Detect which cell encompasses the target text, then output its [X, Y] center coordinate. 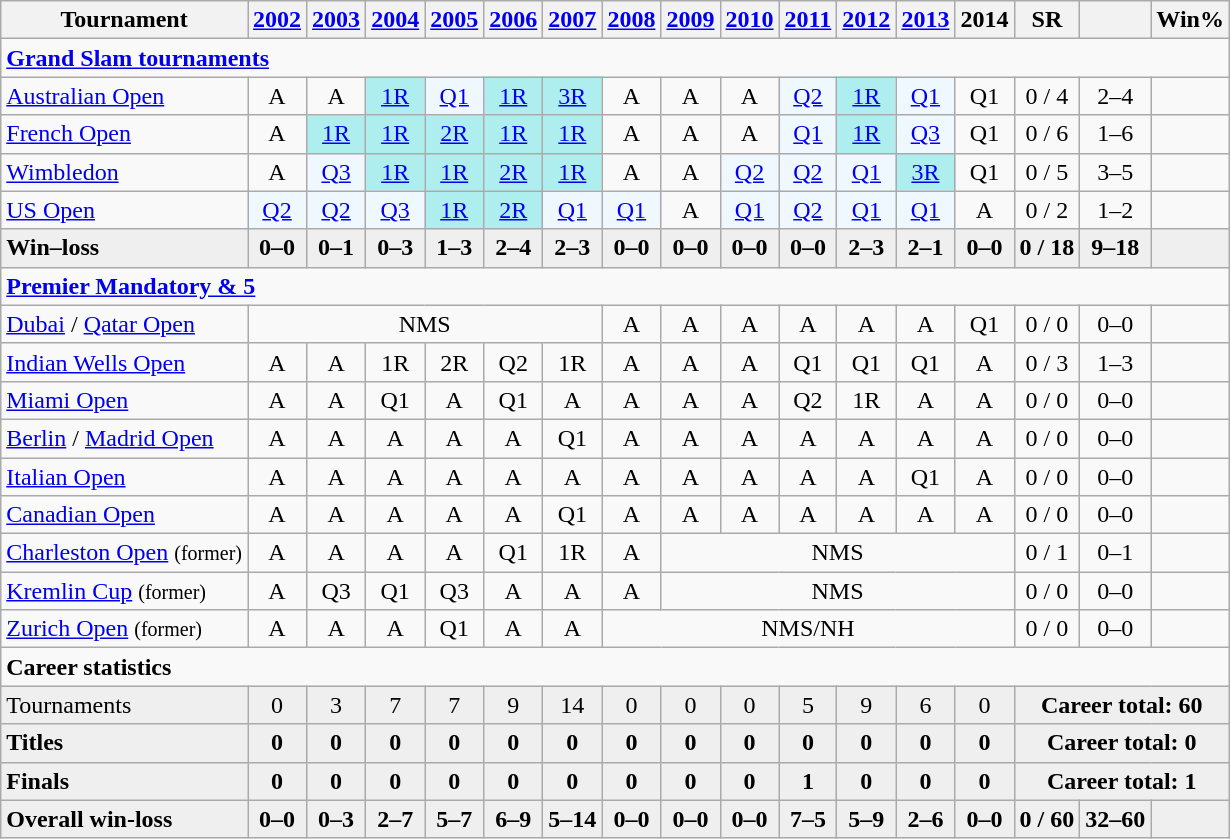
5–7 [454, 819]
Win% [1190, 20]
Career total: 1 [1122, 781]
2008 [632, 20]
2013 [926, 20]
5 [808, 705]
Miami Open [124, 400]
2005 [454, 20]
Career total: 60 [1122, 705]
Dubai / Qatar Open [124, 324]
Win–loss [124, 248]
2003 [336, 20]
Charleston Open (former) [124, 553]
6–9 [514, 819]
1–6 [1116, 134]
Tournament [124, 20]
Grand Slam tournaments [616, 58]
Italian Open [124, 477]
0 / 5 [1047, 172]
2010 [750, 20]
2006 [514, 20]
0 / 4 [1047, 96]
0 / 2 [1047, 210]
Premier Mandatory & 5 [616, 286]
Canadian Open [124, 515]
US Open [124, 210]
Career statistics [616, 667]
Wimbledon [124, 172]
Australian Open [124, 96]
French Open [124, 134]
2011 [808, 20]
NMS/NH [808, 629]
Finals [124, 781]
Berlin / Madrid Open [124, 438]
Overall win-loss [124, 819]
2004 [396, 20]
2007 [572, 20]
3–5 [1116, 172]
9–18 [1116, 248]
Zurich Open (former) [124, 629]
Indian Wells Open [124, 362]
2–7 [396, 819]
7–5 [808, 819]
Tournaments [124, 705]
0 / 60 [1047, 819]
5–14 [572, 819]
5–9 [866, 819]
2002 [278, 20]
3 [336, 705]
1 [808, 781]
Kremlin Cup (former) [124, 591]
0 / 18 [1047, 248]
0 / 3 [1047, 362]
2–6 [926, 819]
2012 [866, 20]
2–1 [926, 248]
14 [572, 705]
SR [1047, 20]
32–60 [1116, 819]
0 / 6 [1047, 134]
0 / 1 [1047, 553]
Titles [124, 743]
Career total: 0 [1122, 743]
6 [926, 705]
1–2 [1116, 210]
2009 [690, 20]
2014 [984, 20]
